Pinpoint the cell where the given text exists, returning its [x, y] midpoint coordinate. 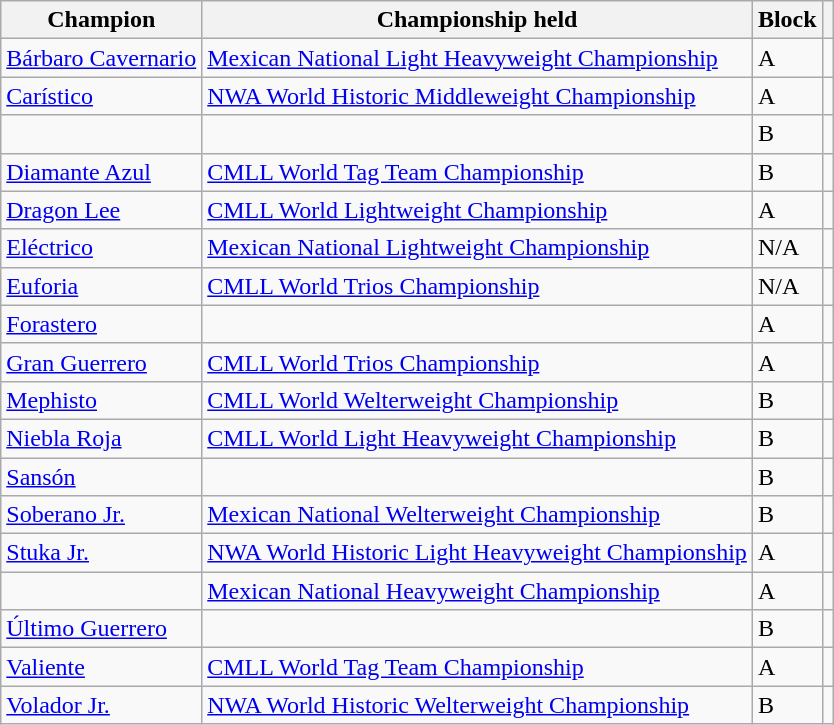
Forastero [102, 324]
Bárbaro Cavernario [102, 58]
NWA World Historic Welterweight Championship [478, 705]
CMLL World Light Heavyweight Championship [478, 438]
Champion [102, 20]
Carístico [102, 96]
Euforia [102, 286]
Mexican National Heavyweight Championship [478, 591]
Championship held [478, 20]
Niebla Roja [102, 438]
Gran Guerrero [102, 362]
CMLL World Lightweight Championship [478, 210]
Volador Jr. [102, 705]
Mexican National Welterweight Championship [478, 515]
Diamante Azul [102, 172]
Dragon Lee [102, 210]
NWA World Historic Light Heavyweight Championship [478, 553]
Block [787, 20]
Valiente [102, 667]
NWA World Historic Middleweight Championship [478, 96]
Mexican National Light Heavyweight Championship [478, 58]
Eléctrico [102, 248]
Mexican National Lightweight Championship [478, 248]
Último Guerrero [102, 629]
Sansón [102, 477]
CMLL World Welterweight Championship [478, 400]
Stuka Jr. [102, 553]
Mephisto [102, 400]
Soberano Jr. [102, 515]
